From the cell containing the given text, extract its center point as [X, Y] coordinate. 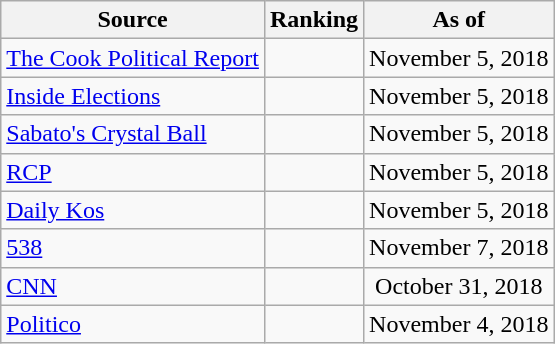
538 [133, 248]
Daily Kos [133, 210]
RCP [133, 172]
Ranking [314, 20]
CNN [133, 286]
Inside Elections [133, 96]
October 31, 2018 [459, 286]
Source [133, 20]
As of [459, 20]
Sabato's Crystal Ball [133, 134]
November 4, 2018 [459, 324]
The Cook Political Report [133, 58]
Politico [133, 324]
November 7, 2018 [459, 248]
